Locate the cell with the specified text and output its (x, y) center coordinate. 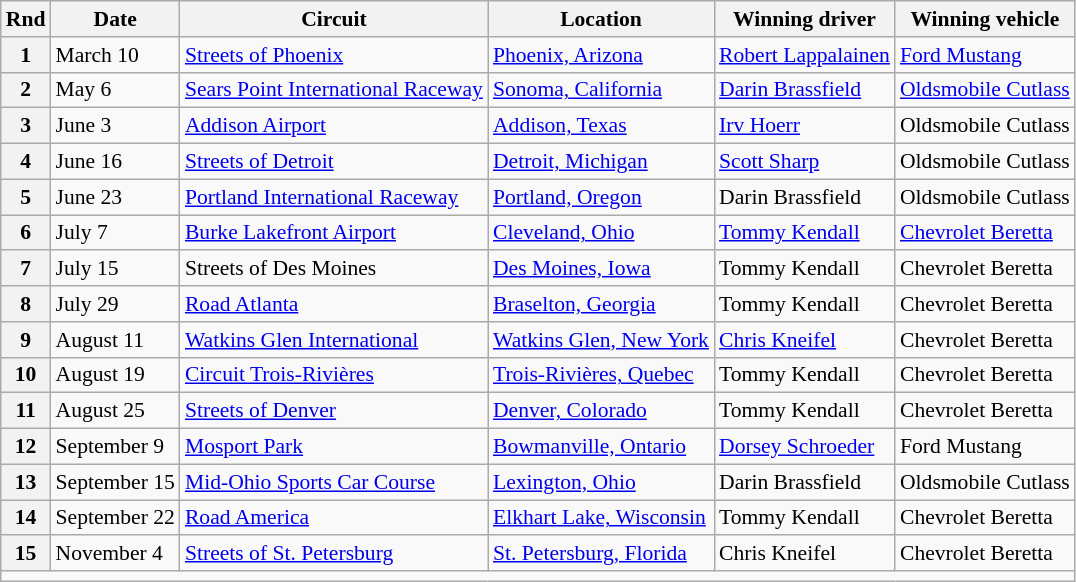
Road Atlanta (334, 304)
Portland International Raceway (334, 197)
Streets of Denver (334, 411)
August 25 (114, 411)
September 15 (114, 482)
Braselton, Georgia (601, 304)
March 10 (114, 55)
10 (26, 375)
Burke Lakefront Airport (334, 233)
Elkhart Lake, Wisconsin (601, 518)
September 9 (114, 447)
Mosport Park (334, 447)
Streets of Des Moines (334, 269)
Trois-Rivières, Quebec (601, 375)
June 16 (114, 162)
Mid-Ohio Sports Car Course (334, 482)
November 4 (114, 554)
Des Moines, Iowa (601, 269)
13 (26, 482)
Irv Hoerr (804, 126)
Bowmanville, Ontario (601, 447)
7 (26, 269)
Watkins Glen, New York (601, 340)
June 23 (114, 197)
Dorsey Schroeder (804, 447)
Road America (334, 518)
15 (26, 554)
Streets of St. Petersburg (334, 554)
July 15 (114, 269)
June 3 (114, 126)
Addison Airport (334, 126)
Sears Point International Raceway (334, 90)
4 (26, 162)
8 (26, 304)
Streets of Detroit (334, 162)
9 (26, 340)
Addison, Texas (601, 126)
St. Petersburg, Florida (601, 554)
July 7 (114, 233)
Sonoma, California (601, 90)
1 (26, 55)
3 (26, 126)
5 (26, 197)
Robert Lappalainen (804, 55)
Winning vehicle (985, 19)
Streets of Phoenix (334, 55)
6 (26, 233)
Watkins Glen International (334, 340)
Cleveland, Ohio (601, 233)
14 (26, 518)
11 (26, 411)
Winning driver (804, 19)
Phoenix, Arizona (601, 55)
12 (26, 447)
May 6 (114, 90)
Rnd (26, 19)
Lexington, Ohio (601, 482)
Scott Sharp (804, 162)
August 11 (114, 340)
Denver, Colorado (601, 411)
Detroit, Michigan (601, 162)
September 22 (114, 518)
Circuit (334, 19)
2 (26, 90)
July 29 (114, 304)
Location (601, 19)
Portland, Oregon (601, 197)
Circuit Trois-Rivières (334, 375)
Date (114, 19)
August 19 (114, 375)
